Locate the cell with the specified text and output its [x, y] center coordinate. 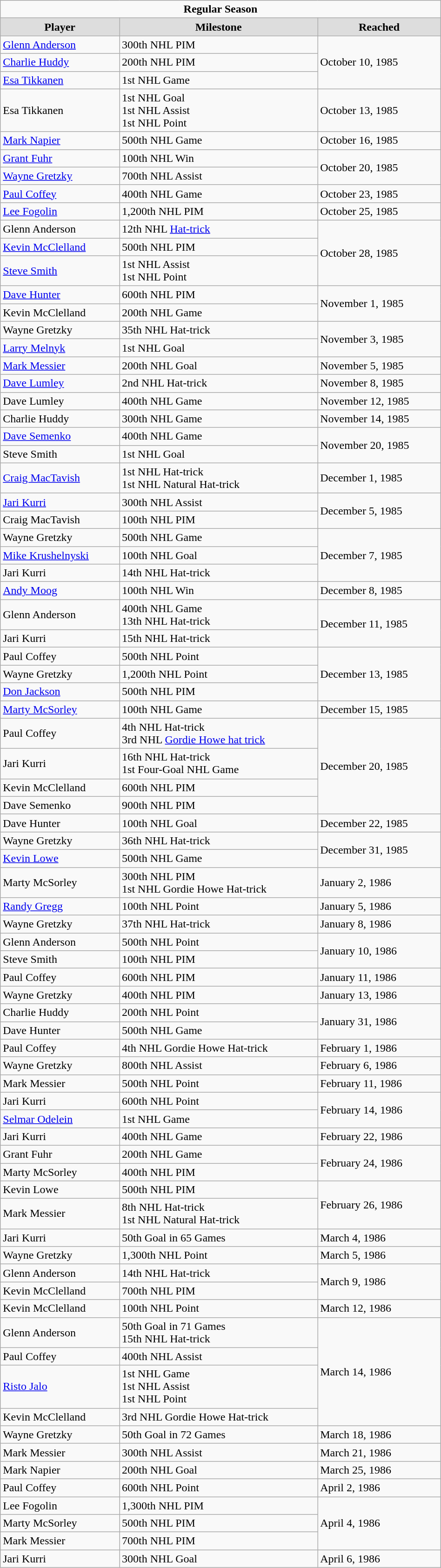
March 4, 1986 [380, 1238]
Mike Krushelnyski [60, 555]
February 24, 1986 [380, 1163]
October 20, 1985 [380, 167]
December 20, 1985 [380, 766]
March 5, 1986 [380, 1255]
16th NHL Hat-trick1st Four-Goal NHL Game [219, 764]
December 15, 1985 [380, 709]
October 25, 1985 [380, 211]
300th NHL PIM1st NHL Gordie Howe Hat-trick [219, 882]
December 5, 1985 [380, 511]
December 31, 1985 [380, 849]
4th NHL Gordie Howe Hat-trick [219, 1048]
February 26, 1986 [380, 1205]
800th NHL Assist [219, 1066]
100th NHL Game [219, 709]
Risto Jalo [60, 1387]
February 14, 1986 [380, 1110]
October 28, 1985 [380, 253]
Regular Season [220, 9]
October 16, 1985 [380, 140]
February 6, 1986 [380, 1066]
Randy Gregg [60, 907]
January 31, 1986 [380, 1021]
8th NHL Hat-trick1st NHL Natural Hat-trick [219, 1214]
November 14, 1985 [380, 419]
1,300th NHL Point [219, 1255]
January 8, 1986 [380, 924]
November 3, 1985 [380, 339]
October 13, 1985 [380, 110]
November 20, 1985 [380, 445]
January 11, 1986 [380, 977]
December 13, 1985 [380, 674]
50th Goal in 65 Games [219, 1238]
200th NHL Point [219, 1013]
36th NHL Hat-trick [219, 841]
October 23, 1985 [380, 193]
March 25, 1986 [380, 1470]
November 12, 1985 [380, 401]
2nd NHL Hat-trick [219, 383]
October 10, 1985 [380, 62]
April 2, 1986 [380, 1488]
January 5, 1986 [380, 907]
Milestone [219, 27]
November 5, 1985 [380, 366]
37th NHL Hat-trick [219, 924]
3rd NHL Gordie Howe Hat-trick [219, 1417]
March 9, 1986 [380, 1282]
300th NHL Game [219, 419]
December 7, 1985 [380, 555]
November 1, 1985 [380, 304]
35th NHL Hat-trick [219, 330]
15th NHL Hat-trick [219, 639]
4th NHL Hat-trick3rd NHL Gordie Howe hat trick [219, 733]
December 11, 1985 [380, 623]
February 11, 1986 [380, 1083]
300th NHL PIM [219, 45]
April 4, 1986 [380, 1523]
Selmar Odelein [60, 1119]
400th NHL Assist [219, 1356]
December 8, 1985 [380, 591]
1,300th NHL PIM [219, 1506]
Don Jackson [60, 692]
1,200th NHL PIM [219, 211]
1st NHL Goal1st NHL Assist1st NHL Point [219, 110]
February 1, 1986 [380, 1048]
50th Goal in 71 Games15th NHL Hat-trick [219, 1332]
Andy Moog [60, 591]
1st NHL Game1st NHL Assist1st NHL Point [219, 1387]
December 22, 1985 [380, 823]
300th NHL Goal [219, 1559]
January 10, 1986 [380, 951]
900th NHL PIM [219, 805]
Reached [380, 27]
700th NHL Assist [219, 176]
1st NHL Hat-trick1st NHL Natural Hat-trick [219, 478]
March 18, 1986 [380, 1435]
12th NHL Hat-trick [219, 229]
April 6, 1986 [380, 1559]
200th NHL PIM [219, 62]
March 21, 1986 [380, 1452]
March 14, 1986 [380, 1371]
1,200th NHL Point [219, 674]
January 13, 1986 [380, 995]
400th NHL Game13th NHL Hat-trick [219, 615]
Larry Melnyk [60, 348]
Player [60, 27]
February 22, 1986 [380, 1136]
March 12, 1986 [380, 1308]
November 8, 1985 [380, 383]
1st NHL Assist1st NHL Point [219, 271]
50th Goal in 72 Games [219, 1435]
January 2, 1986 [380, 882]
December 1, 1985 [380, 478]
